Return [X, Y] of the center of cell containing provided text 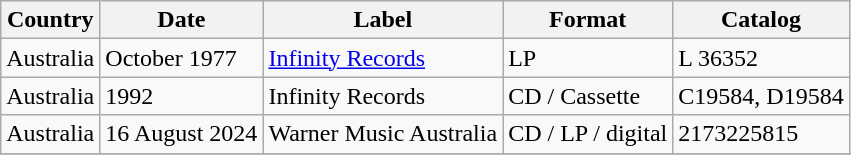
Country [50, 20]
Format [588, 20]
1992 [182, 96]
C19584, D19584 [761, 96]
LP [588, 58]
L 36352 [761, 58]
Warner Music Australia [383, 134]
Label [383, 20]
16 August 2024 [182, 134]
October 1977 [182, 58]
2173225815 [761, 134]
Date [182, 20]
CD / Cassette [588, 96]
CD / LP / digital [588, 134]
Catalog [761, 20]
